Return the [X, Y] coordinate for the center point of the cell that contains the specified text.  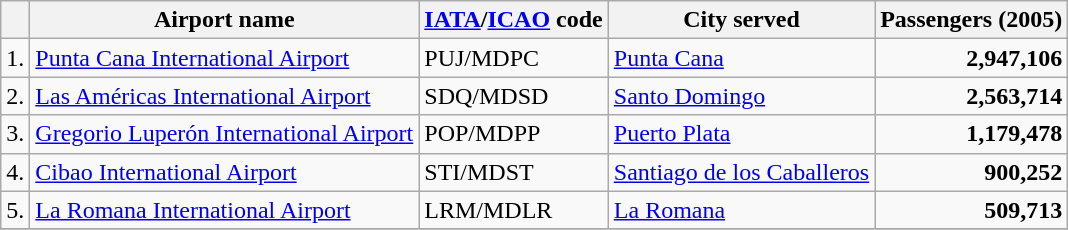
Santo Domingo [741, 96]
Punta Cana [741, 58]
La Romana International Airport [224, 210]
2. [16, 96]
2,563,714 [972, 96]
Cibao International Airport [224, 172]
City served [741, 20]
Passengers (2005) [972, 20]
1. [16, 58]
3. [16, 134]
IATA/ICAO code [514, 20]
PUJ/MDPC [514, 58]
Puerto Plata [741, 134]
POP/MDPP [514, 134]
Airport name [224, 20]
Santiago de los Caballeros [741, 172]
Punta Cana International Airport [224, 58]
LRM/MDLR [514, 210]
La Romana [741, 210]
Gregorio Luperón International Airport [224, 134]
Las Américas International Airport [224, 96]
SDQ/MDSD [514, 96]
STI/MDST [514, 172]
900,252 [972, 172]
509,713 [972, 210]
1,179,478 [972, 134]
4. [16, 172]
2,947,106 [972, 58]
5. [16, 210]
